Identify which cell holds the provided text, then report its [x, y] central coordinate. 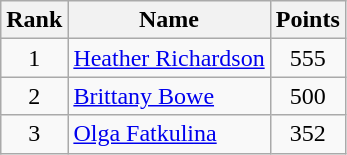
555 [308, 58]
500 [308, 96]
Points [308, 20]
352 [308, 134]
Olga Fatkulina [169, 134]
1 [34, 58]
3 [34, 134]
2 [34, 96]
Heather Richardson [169, 58]
Rank [34, 20]
Name [169, 20]
Brittany Bowe [169, 96]
